Find where the given text appears and provide that cell's center as [x, y] coordinate. 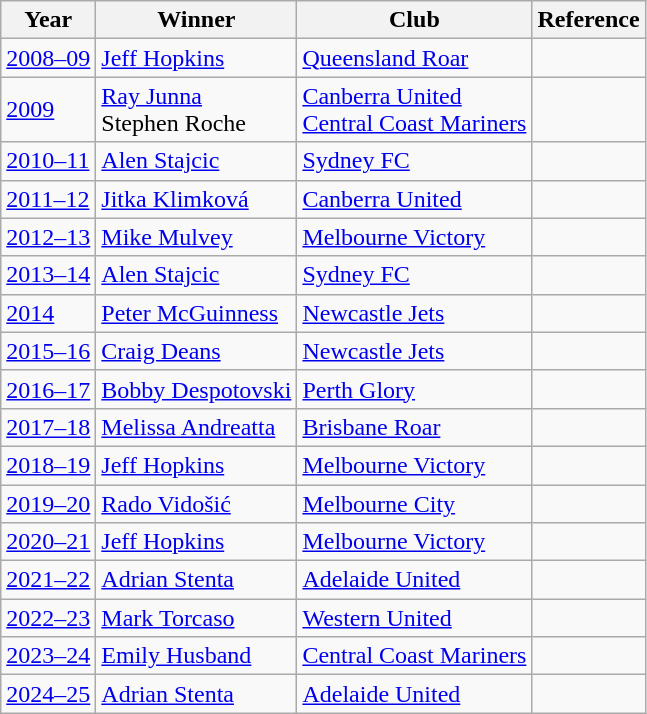
Rado Vidošić [196, 503]
Perth Glory [414, 389]
Jitka Klimková [196, 199]
2019–20 [48, 503]
Canberra United [414, 199]
2017–18 [48, 427]
Ray Junna Stephen Roche [196, 110]
2009 [48, 110]
Bobby Despotovski [196, 389]
2015–16 [48, 351]
2022–23 [48, 618]
2024–25 [48, 694]
Mark Torcaso [196, 618]
2023–24 [48, 656]
2012–13 [48, 237]
Melissa Andreatta [196, 427]
Queensland Roar [414, 58]
Emily Husband [196, 656]
2014 [48, 313]
2020–21 [48, 542]
Craig Deans [196, 351]
Western United [414, 618]
Central Coast Mariners [414, 656]
2013–14 [48, 275]
Canberra United Central Coast Mariners [414, 110]
Year [48, 20]
Mike Mulvey [196, 237]
Peter McGuinness [196, 313]
2011–12 [48, 199]
Winner [196, 20]
Brisbane Roar [414, 427]
2016–17 [48, 389]
Reference [588, 20]
Club [414, 20]
Melbourne City [414, 503]
2010–11 [48, 161]
2008–09 [48, 58]
2021–22 [48, 580]
2018–19 [48, 465]
